Identify which cell holds the provided text, then report its [x, y] central coordinate. 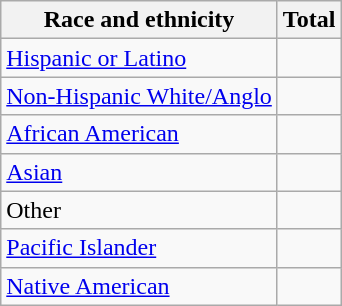
Other [140, 210]
Pacific Islander [140, 248]
Hispanic or Latino [140, 58]
Asian [140, 172]
Native American [140, 286]
African American [140, 134]
Non-Hispanic White/Anglo [140, 96]
Total [309, 20]
Race and ethnicity [140, 20]
